Search for the cell housing the specified text and yield its (X, Y) center coordinate. 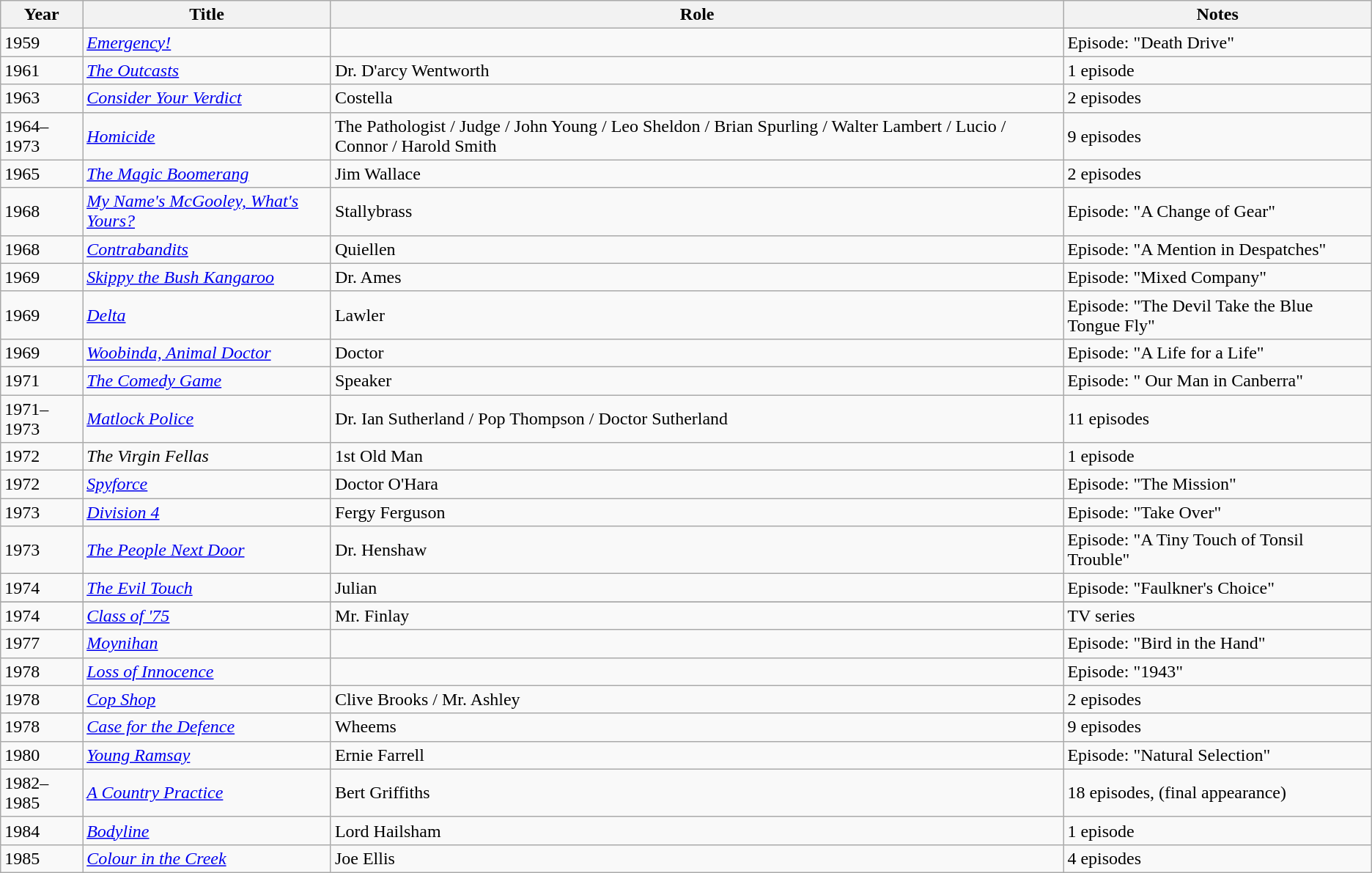
Dr. Ian Sutherland / Pop Thompson / Doctor Sutherland (696, 418)
Woobinda, Animal Doctor (207, 353)
The Magic Boomerang (207, 174)
1971 (42, 380)
1977 (42, 644)
Cop Shop (207, 699)
1965 (42, 174)
Doctor (696, 353)
Matlock Police (207, 418)
Costella (696, 98)
Episode: "The Mission" (1217, 485)
Episode: " Our Man in Canberra" (1217, 380)
Class of '75 (207, 616)
Episode: "Bird in the Hand" (1217, 644)
Dr. Ames (696, 277)
1963 (42, 98)
Young Ramsay (207, 755)
Skippy the Bush Kangaroo (207, 277)
Stallybrass (696, 211)
Episode: "A Life for a Life" (1217, 353)
Year (42, 15)
1961 (42, 70)
Ernie Farrell (696, 755)
1982–1985 (42, 793)
Episode: "A Change of Gear" (1217, 211)
Episode: "Natural Selection" (1217, 755)
Contrabandits (207, 249)
Spyforce (207, 485)
Bodyline (207, 830)
18 episodes, (final appearance) (1217, 793)
Division 4 (207, 512)
Episode: "The Devil Take the Blue Tongue Fly" (1217, 315)
1985 (42, 858)
1980 (42, 755)
Clive Brooks / Mr. Ashley (696, 699)
Bert Griffiths (696, 793)
11 episodes (1217, 418)
The Evil Touch (207, 588)
TV series (1217, 616)
Dr. Henshaw (696, 550)
Episode: "A Mention in Despatches" (1217, 249)
1984 (42, 830)
1964–1973 (42, 136)
Consider Your Verdict (207, 98)
Joe Ellis (696, 858)
The People Next Door (207, 550)
Title (207, 15)
1st Old Man (696, 457)
Role (696, 15)
Lord Hailsham (696, 830)
My Name's McGooley, What's Yours? (207, 211)
Mr. Finlay (696, 616)
The Comedy Game (207, 380)
Julian (696, 588)
Lawler (696, 315)
Episode: "Mixed Company" (1217, 277)
Quiellen (696, 249)
Speaker (696, 380)
The Virgin Fellas (207, 457)
Wheems (696, 727)
Dr. D'arcy Wentworth (696, 70)
Fergy Ferguson (696, 512)
Colour in the Creek (207, 858)
Episode: "Take Over" (1217, 512)
Notes (1217, 15)
4 episodes (1217, 858)
Homicide (207, 136)
Episode: "Death Drive" (1217, 43)
Emergency! (207, 43)
Loss of Innocence (207, 671)
Episode: "Faulkner's Choice" (1217, 588)
Episode: "1943" (1217, 671)
A Country Practice (207, 793)
Jim Wallace (696, 174)
Moynihan (207, 644)
The Outcasts (207, 70)
1959 (42, 43)
Episode: "A Tiny Touch of Tonsil Trouble" (1217, 550)
Doctor O'Hara (696, 485)
Delta (207, 315)
The Pathologist / Judge / John Young / Leo Sheldon / Brian Spurling / Walter Lambert / Lucio / Connor / Harold Smith (696, 136)
Case for the Defence (207, 727)
1971–1973 (42, 418)
